For the text-containing cell, return its midpoint in [X, Y] coordinate format. 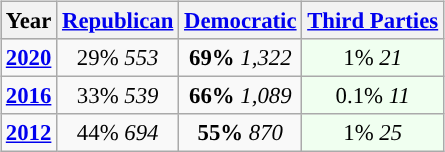
2012 [29, 133]
69% 1,322 [240, 58]
66% 1,089 [240, 96]
Year [29, 21]
2016 [29, 96]
29% 553 [118, 58]
1% 21 [373, 58]
Democratic [240, 21]
44% 694 [118, 133]
33% 539 [118, 96]
Third Parties [373, 21]
1% 25 [373, 133]
2020 [29, 58]
Republican [118, 21]
0.1% 11 [373, 96]
55% 870 [240, 133]
